Find where the given text appears and provide that cell's center as [X, Y] coordinate. 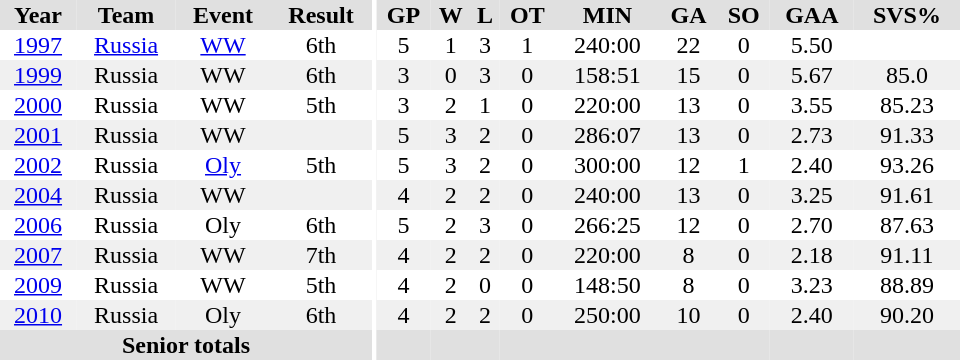
OT [527, 15]
85.23 [907, 105]
2007 [38, 255]
300:00 [607, 165]
15 [688, 75]
Year [38, 15]
2001 [38, 135]
2006 [38, 225]
GP [403, 15]
266:25 [607, 225]
2000 [38, 105]
2.18 [812, 255]
MIN [607, 15]
91.33 [907, 135]
3.23 [812, 285]
250:00 [607, 315]
1997 [38, 45]
3.25 [812, 195]
5.67 [812, 75]
GA [688, 15]
2004 [38, 195]
7th [321, 255]
87.63 [907, 225]
SO [744, 15]
GAA [812, 15]
2.73 [812, 135]
286:07 [607, 135]
3.55 [812, 105]
2009 [38, 285]
2.70 [812, 225]
148:50 [607, 285]
5.50 [812, 45]
Team [126, 15]
158:51 [607, 75]
1999 [38, 75]
Result [321, 15]
Senior totals [186, 345]
85.0 [907, 75]
2002 [38, 165]
SVS% [907, 15]
93.26 [907, 165]
L [485, 15]
91.61 [907, 195]
10 [688, 315]
90.20 [907, 315]
88.89 [907, 285]
W [451, 15]
91.11 [907, 255]
Event [223, 15]
22 [688, 45]
2010 [38, 315]
